Capture the cell that displays the provided text and extract its [X, Y] central coordinate. 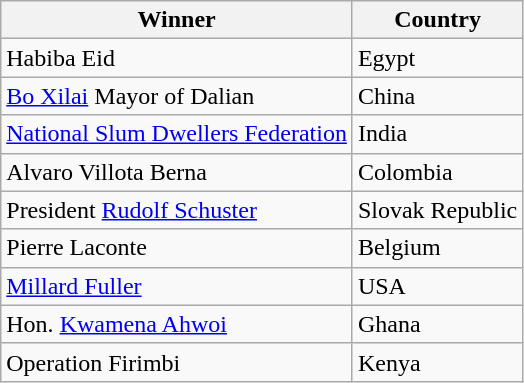
Egypt [437, 58]
Country [437, 20]
Kenya [437, 362]
National Slum Dwellers Federation [177, 134]
China [437, 96]
Slovak Republic [437, 210]
Bo Xilai Mayor of Dalian [177, 96]
President Rudolf Schuster [177, 210]
India [437, 134]
Habiba Eid [177, 58]
Ghana [437, 324]
Belgium [437, 248]
USA [437, 286]
Millard Fuller [177, 286]
Colombia [437, 172]
Hon. Kwamena Ahwoi [177, 324]
Operation Firimbi [177, 362]
Winner [177, 20]
Alvaro Villota Berna [177, 172]
Pierre Laconte [177, 248]
